Determine the [x, y] coordinate at the center of the cell enclosing the given text.  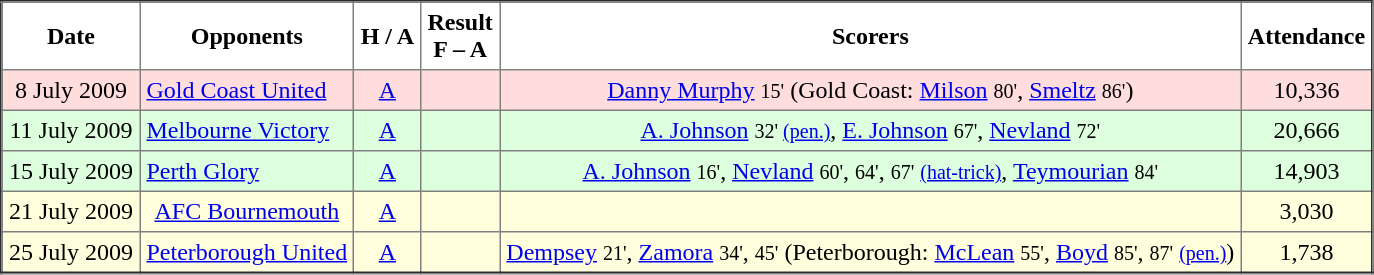
Dempsey 21', Zamora 34', 45' (Peterborough: McLean 55', Boyd 85', 87' (pen.)) [871, 252]
Danny Murphy 15' (Gold Coast: Milson 80', Smeltz 86') [871, 90]
10,336 [1307, 90]
Gold Coast United [247, 90]
Perth Glory [247, 171]
Scorers [871, 36]
20,666 [1307, 130]
14,903 [1307, 171]
21 July 2009 [71, 211]
Date [71, 36]
11 July 2009 [71, 130]
15 July 2009 [71, 171]
Peterborough United [247, 252]
25 July 2009 [71, 252]
Melbourne Victory [247, 130]
ResultF – A [460, 36]
A. Johnson 32' (pen.), E. Johnson 67', Nevland 72' [871, 130]
8 July 2009 [71, 90]
Opponents [247, 36]
Attendance [1307, 36]
A. Johnson 16', Nevland 60', 64', 67' (hat-trick), Teymourian 84' [871, 171]
3,030 [1307, 211]
AFC Bournemouth [247, 211]
1,738 [1307, 252]
H / A [388, 36]
